Return the (x, y) coordinate for the center point of the cell that contains the specified text.  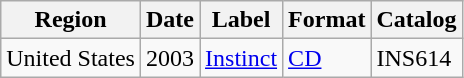
Region (71, 20)
Catalog (416, 20)
United States (71, 58)
2003 (170, 58)
CD (327, 58)
Label (242, 20)
Instinct (242, 58)
INS614 (416, 58)
Format (327, 20)
Date (170, 20)
